Locate the cell with the specified text and output its (x, y) center coordinate. 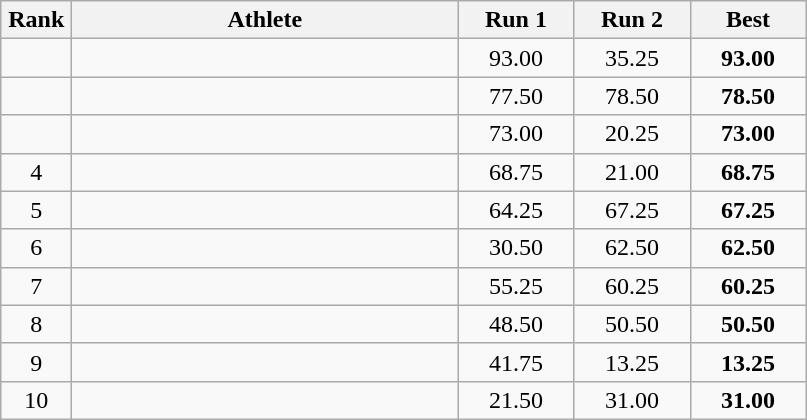
9 (36, 362)
77.50 (516, 96)
30.50 (516, 248)
Athlete (265, 20)
4 (36, 172)
Rank (36, 20)
6 (36, 248)
10 (36, 400)
Run 2 (632, 20)
21.00 (632, 172)
7 (36, 286)
64.25 (516, 210)
55.25 (516, 286)
Best (748, 20)
21.50 (516, 400)
Run 1 (516, 20)
35.25 (632, 58)
8 (36, 324)
5 (36, 210)
20.25 (632, 134)
48.50 (516, 324)
41.75 (516, 362)
